From the cell containing the given text, extract its center point as (x, y) coordinate. 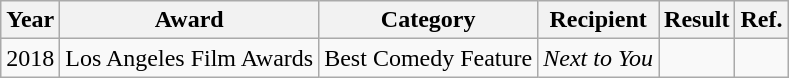
Next to You (598, 58)
Recipient (598, 20)
Los Angeles Film Awards (190, 58)
Award (190, 20)
2018 (30, 58)
Best Comedy Feature (428, 58)
Year (30, 20)
Category (428, 20)
Ref. (762, 20)
Result (697, 20)
